For the text-containing cell, return its midpoint in [X, Y] coordinate format. 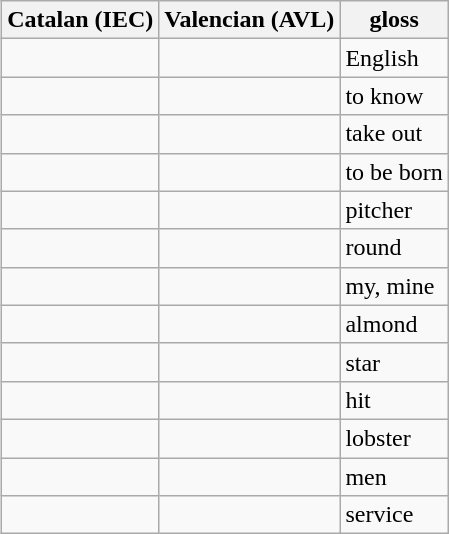
Catalan (IEC) [80, 20]
service [394, 515]
take out [394, 134]
gloss [394, 20]
lobster [394, 438]
to know [394, 96]
star [394, 362]
to be born [394, 172]
pitcher [394, 210]
English [394, 58]
my, mine [394, 286]
round [394, 248]
men [394, 477]
hit [394, 400]
Valencian (AVL) [250, 20]
almond [394, 324]
